Locate the cell with the specified text and output its [x, y] center coordinate. 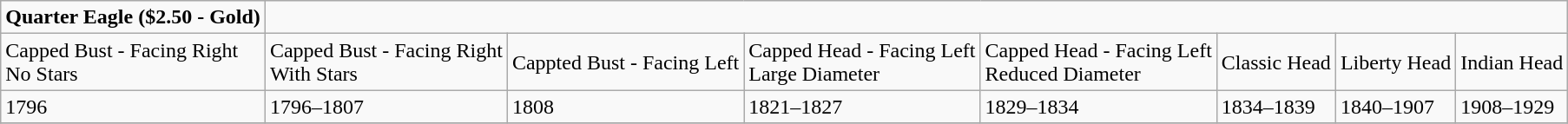
Quarter Eagle ($2.50 - Gold) [134, 17]
Liberty Head [1395, 62]
1796–1807 [385, 107]
1796 [134, 107]
Indian Head [1512, 62]
1908–1929 [1512, 107]
Capped Bust - Facing RightWith Stars [385, 62]
Capped Bust - Facing RightNo Stars [134, 62]
Classic Head [1276, 62]
1808 [625, 107]
1821–1827 [862, 107]
1834–1839 [1276, 107]
1840–1907 [1395, 107]
Capped Head - Facing LeftReduced Diameter [1098, 62]
Cappted Bust - Facing Left [625, 62]
Capped Head - Facing LeftLarge Diameter [862, 62]
1829–1834 [1098, 107]
